Identify which cell holds the provided text, then report its (X, Y) central coordinate. 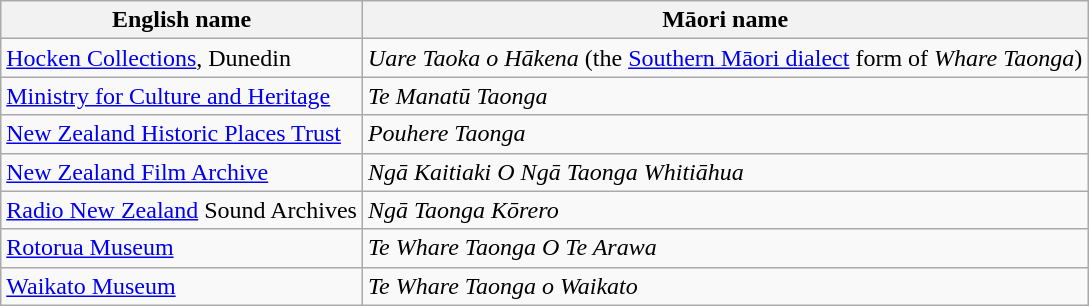
Hocken Collections, Dunedin (182, 58)
Māori name (724, 20)
English name (182, 20)
New Zealand Film Archive (182, 172)
New Zealand Historic Places Trust (182, 134)
Waikato Museum (182, 286)
Ngā Taonga Kōrero (724, 210)
Radio New Zealand Sound Archives (182, 210)
Te Manatū Taonga (724, 96)
Uare Taoka o Hākena (the Southern Māori dialect form of Whare Taonga) (724, 58)
Te Whare Taonga O Te Arawa (724, 248)
Rotorua Museum (182, 248)
Ngā Kaitiaki O Ngā Taonga Whitiāhua (724, 172)
Pouhere Taonga (724, 134)
Ministry for Culture and Heritage (182, 96)
Te Whare Taonga o Waikato (724, 286)
